Capture the cell that displays the provided text and extract its [x, y] central coordinate. 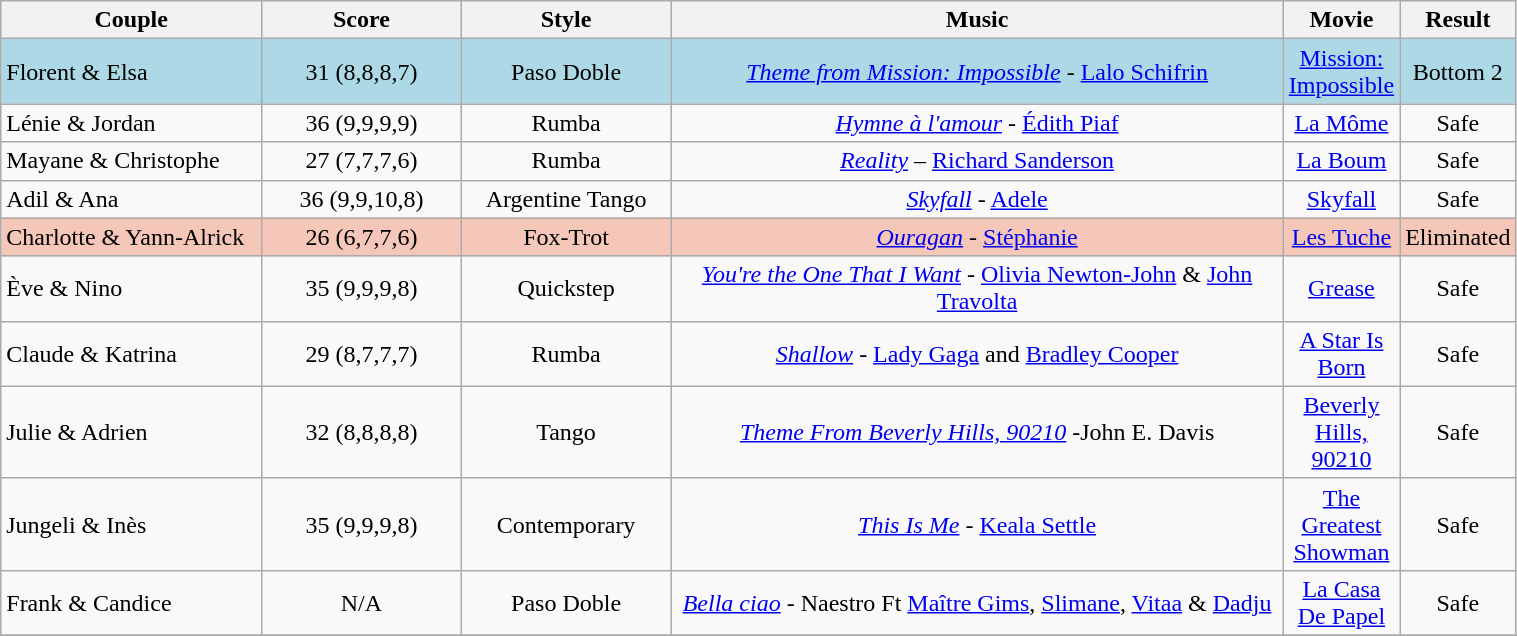
Theme From Beverly Hills, 90210 -John E. Davis [977, 432]
Hymne à l'amour - Édith Piaf [977, 123]
Fox-Trot [566, 237]
Charlotte & Yann-Alrick [132, 237]
Result [1458, 20]
29 (8,7,7,7) [362, 354]
La Boum [1341, 161]
This Is Me - Keala Settle [977, 524]
Jungeli & Inès [132, 524]
Reality – Richard Sanderson [977, 161]
Les Tuche [1341, 237]
Shallow - Lady Gaga and Bradley Cooper [977, 354]
Bottom 2 [1458, 72]
Skyfall - Adele [977, 199]
Couple [132, 20]
36 (9,9,9,9) [362, 123]
26 (6,7,7,6) [362, 237]
N/A [362, 602]
Florent & Elsa [132, 72]
Mayane & Christophe [132, 161]
Lénie & Jordan [132, 123]
Adil & Ana [132, 199]
Style [566, 20]
Skyfall [1341, 199]
Music [977, 20]
Bella ciao - Naestro Ft Maître Gims, Slimane, Vitaa & Dadju [977, 602]
Theme from Mission: Impossible - Lalo Schifrin [977, 72]
Score [362, 20]
Movie [1341, 20]
Argentine Tango [566, 199]
Contemporary [566, 524]
Ève & Nino [132, 288]
31 (8,8,8,7) [362, 72]
You're the One That I Want - Olivia Newton-John & John Travolta [977, 288]
Tango [566, 432]
Frank & Candice [132, 602]
Claude & Katrina [132, 354]
Quickstep [566, 288]
Ouragan - Stéphanie [977, 237]
La Casa De Papel [1341, 602]
Eliminated [1458, 237]
A Star Is Born [1341, 354]
Julie & Adrien [132, 432]
Beverly Hills, 90210 [1341, 432]
27 (7,7,7,6) [362, 161]
La Môme [1341, 123]
Mission: Impossible [1341, 72]
36 (9,9,10,8) [362, 199]
Grease [1341, 288]
32 (8,8,8,8) [362, 432]
The Greatest Showman [1341, 524]
